Pinpoint the cell where the given text exists, returning its (X, Y) midpoint coordinate. 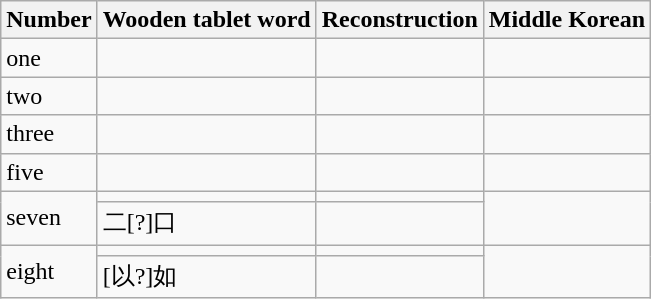
eight (49, 272)
three (49, 134)
Number (49, 20)
seven (49, 218)
two (49, 96)
one (49, 58)
[以?]如 (206, 278)
five (49, 172)
Middle Korean (566, 20)
二[?]口 (206, 224)
Reconstruction (400, 20)
Wooden tablet word (206, 20)
